Detect which cell encompasses the target text, then output its [X, Y] center coordinate. 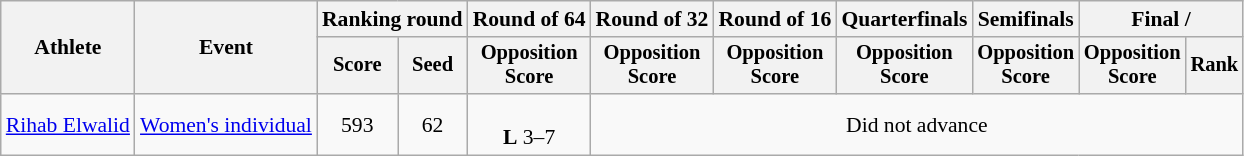
Rank [1215, 66]
Final / [1161, 19]
Quarterfinals [904, 19]
Round of 32 [652, 19]
Did not advance [918, 124]
593 [358, 124]
L 3–7 [530, 124]
Event [226, 48]
Ranking round [392, 19]
62 [433, 124]
Round of 16 [774, 19]
Score [358, 66]
Women's individual [226, 124]
Semifinals [1026, 19]
Seed [433, 66]
Athlete [68, 48]
Round of 64 [530, 19]
Rihab Elwalid [68, 124]
